Locate the cell with the specified text and output its [X, Y] center coordinate. 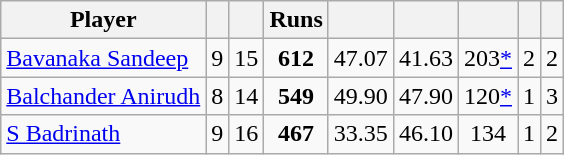
47.90 [426, 96]
612 [296, 58]
467 [296, 134]
S Badrinath [104, 134]
41.63 [426, 58]
14 [246, 96]
549 [296, 96]
Balchander Anirudh [104, 96]
47.07 [360, 58]
8 [218, 96]
49.90 [360, 96]
16 [246, 134]
33.35 [360, 134]
120* [488, 96]
3 [552, 96]
203* [488, 58]
134 [488, 134]
Runs [296, 20]
Player [104, 20]
Bavanaka Sandeep [104, 58]
46.10 [426, 134]
15 [246, 58]
